Pinpoint the cell where the given text exists, returning its (x, y) midpoint coordinate. 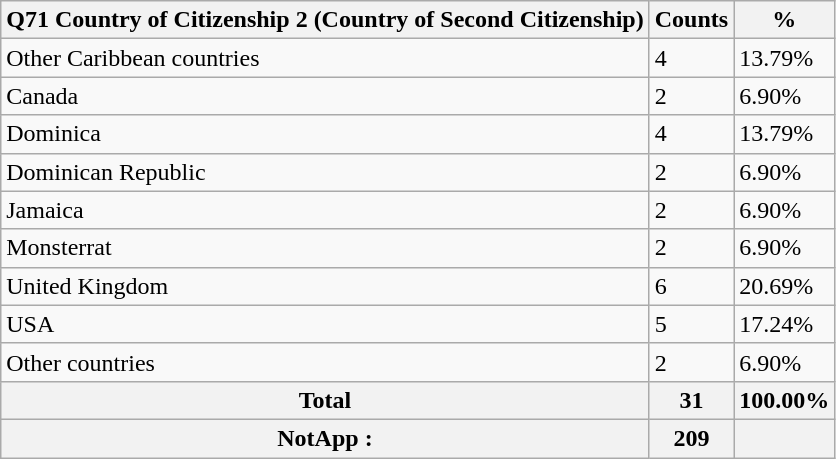
Jamaica (325, 210)
17.24% (784, 324)
5 (691, 324)
% (784, 20)
Canada (325, 96)
20.69% (784, 286)
NotApp : (325, 438)
6 (691, 286)
Q71 Country of Citizenship 2 (Country of Second Citizenship) (325, 20)
USA (325, 324)
Other countries (325, 362)
100.00% (784, 400)
Total (325, 400)
United Kingdom (325, 286)
209 (691, 438)
Counts (691, 20)
Other Caribbean countries (325, 58)
Dominica (325, 134)
Monsterrat (325, 248)
Dominican Republic (325, 172)
31 (691, 400)
